For the text-containing cell, return its midpoint in [x, y] coordinate format. 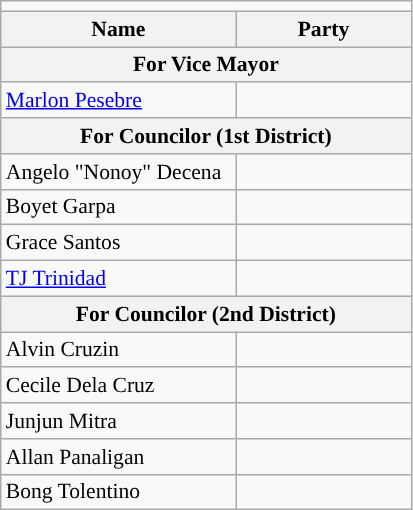
TJ Trinidad [118, 279]
Name [118, 29]
Marlon Pesebre [118, 101]
Boyet Garpa [118, 207]
Cecile Dela Cruz [118, 386]
Junjun Mitra [118, 421]
Grace Santos [118, 243]
Party [324, 29]
Angelo "Nonoy" Decena [118, 172]
For Vice Mayor [206, 65]
For Councilor (2nd District) [206, 314]
For Councilor (1st District) [206, 136]
Allan Panaligan [118, 457]
Bong Tolentino [118, 492]
Alvin Cruzin [118, 350]
